Scan for the cell matching the given text and deliver its [X, Y] coordinate at center. 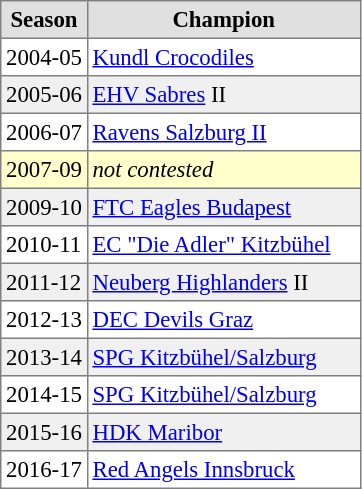
2011-12 [44, 282]
EC "Die Adler" Kitzbühel [224, 245]
Season [44, 20]
DEC Devils Graz [224, 320]
2014-15 [44, 395]
2006-07 [44, 132]
not contested [224, 170]
2005-06 [44, 95]
Ravens Salzburg II [224, 132]
2007-09 [44, 170]
2012-13 [44, 320]
2010-11 [44, 245]
EHV Sabres II [224, 95]
2013-14 [44, 357]
FTC Eagles Budapest [224, 207]
HDK Maribor [224, 432]
2004-05 [44, 57]
Kundl Crocodiles [224, 57]
2016-17 [44, 470]
2015-16 [44, 432]
Red Angels Innsbruck [224, 470]
Neuberg Highlanders II [224, 282]
Champion [224, 20]
2009-10 [44, 207]
